Capture the cell that displays the provided text and extract its [X, Y] central coordinate. 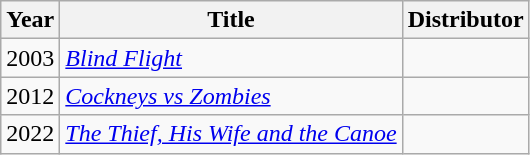
2012 [30, 96]
The Thief, His Wife and the Canoe [231, 134]
2022 [30, 134]
Cockneys vs Zombies [231, 96]
Year [30, 20]
Title [231, 20]
Blind Flight [231, 58]
2003 [30, 58]
Distributor [466, 20]
